Return [X, Y] of the center of cell containing provided text 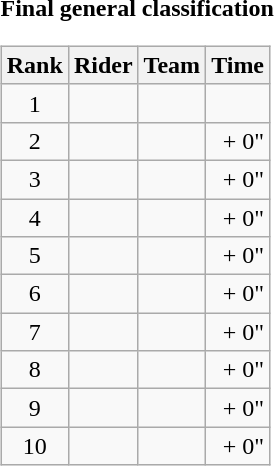
1 [34, 103]
Rank [34, 65]
5 [34, 256]
3 [34, 179]
7 [34, 332]
Time [238, 65]
6 [34, 294]
9 [34, 408]
10 [34, 446]
4 [34, 217]
Rider [103, 65]
2 [34, 141]
8 [34, 370]
Team [172, 65]
